From the cell containing the given text, extract its center point as [X, Y] coordinate. 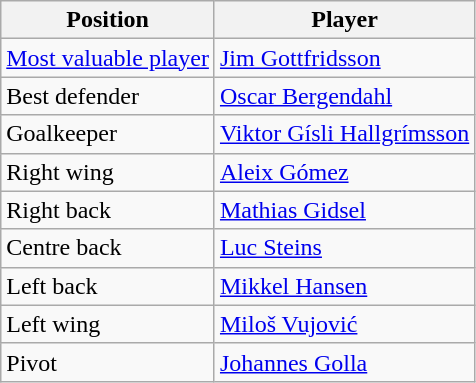
Mikkel Hansen [344, 286]
Right back [108, 210]
Left wing [108, 324]
Miloš Vujović [344, 324]
Viktor Gísli Hallgrímsson [344, 134]
Aleix Gómez [344, 172]
Best defender [108, 96]
Luc Steins [344, 248]
Position [108, 20]
Oscar Bergendahl [344, 96]
Goalkeeper [108, 134]
Right wing [108, 172]
Centre back [108, 248]
Most valuable player [108, 58]
Jim Gottfridsson [344, 58]
Johannes Golla [344, 362]
Player [344, 20]
Left back [108, 286]
Mathias Gidsel [344, 210]
Pivot [108, 362]
